Scan for the cell matching the given text and deliver its [X, Y] coordinate at center. 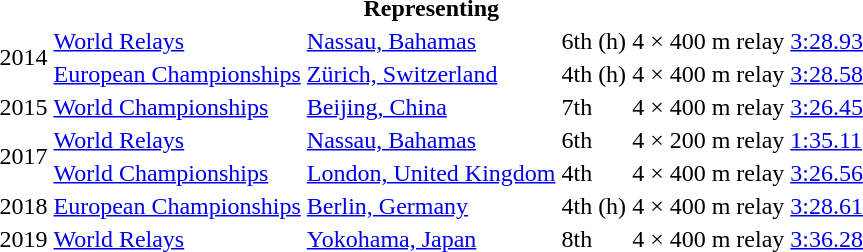
Beijing, China [431, 107]
6th [594, 140]
Berlin, Germany [431, 206]
Zürich, Switzerland [431, 74]
7th [594, 107]
6th (h) [594, 41]
4th [594, 173]
London, United Kingdom [431, 173]
4 × 200 m relay [708, 140]
